Determine the (X, Y) coordinate at the center of the cell enclosing the given text.  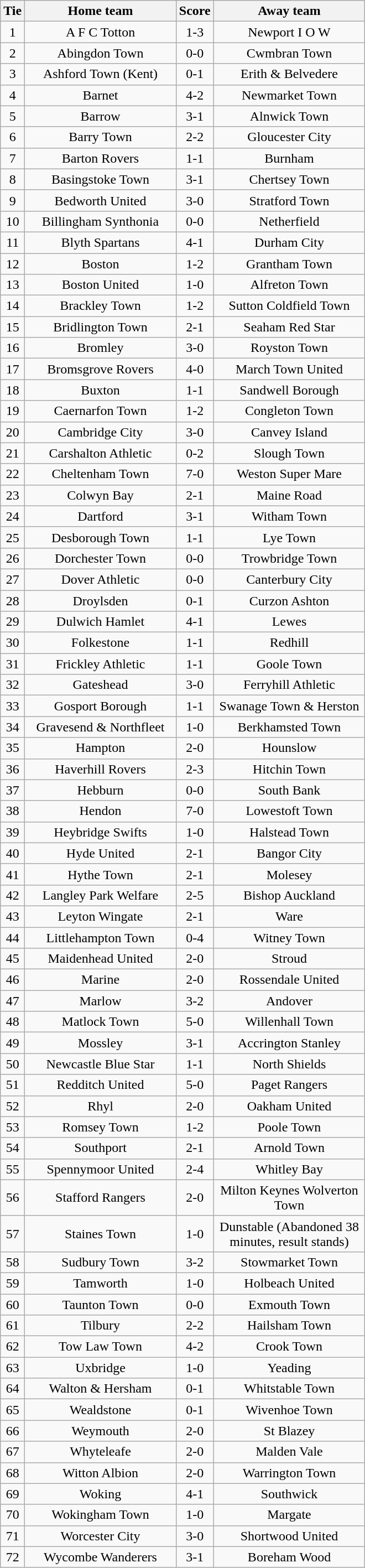
Berkhamsted Town (289, 727)
Curzon Ashton (289, 600)
Gravesend & Northfleet (101, 727)
Cheltenham Town (101, 474)
Billingham Synthonia (101, 221)
18 (13, 390)
Durham City (289, 242)
Oakham United (289, 1106)
South Bank (289, 790)
Burnham (289, 158)
30 (13, 643)
Spennymoor United (101, 1169)
Matlock Town (101, 1022)
41 (13, 874)
Boreham Wood (289, 1557)
17 (13, 369)
Sudbury Town (101, 1262)
2-5 (195, 895)
16 (13, 348)
Rhyl (101, 1106)
31 (13, 664)
Bangor City (289, 853)
Paget Rangers (289, 1085)
Stafford Rangers (101, 1197)
Tie (13, 11)
26 (13, 558)
1-3 (195, 32)
Weymouth (101, 1431)
Frickley Athletic (101, 664)
Holbeach United (289, 1283)
Swanage Town & Herston (289, 706)
Dunstable (Abandoned 38 minutes, result stands) (289, 1234)
55 (13, 1169)
Colwyn Bay (101, 495)
64 (13, 1389)
Bromley (101, 348)
North Shields (289, 1064)
21 (13, 453)
A F C Totton (101, 32)
Dulwich Hamlet (101, 622)
65 (13, 1410)
Marlow (101, 1001)
Barrow (101, 116)
Hendon (101, 811)
Seaham Red Star (289, 327)
47 (13, 1001)
Hitchin Town (289, 769)
52 (13, 1106)
40 (13, 853)
Haverhill Rovers (101, 769)
2 (13, 53)
Exmouth Town (289, 1304)
Dover Athletic (101, 579)
Cwmbran Town (289, 53)
Newmarket Town (289, 95)
67 (13, 1452)
2-4 (195, 1169)
Milton Keynes Wolverton Town (289, 1197)
Abingdon Town (101, 53)
Taunton Town (101, 1304)
Newport I O W (289, 32)
46 (13, 980)
Lye Town (289, 537)
66 (13, 1431)
Willenhall Town (289, 1022)
Stroud (289, 959)
Poole Town (289, 1127)
32 (13, 685)
Langley Park Welfare (101, 895)
Away team (289, 11)
Bedworth United (101, 200)
Southport (101, 1148)
44 (13, 938)
7 (13, 158)
Alnwick Town (289, 116)
Hampton (101, 748)
Cambridge City (101, 432)
Redditch United (101, 1085)
4-0 (195, 369)
62 (13, 1347)
Folkestone (101, 643)
54 (13, 1148)
29 (13, 622)
Witham Town (289, 516)
Molesey (289, 874)
Arnold Town (289, 1148)
Southwick (289, 1494)
2-3 (195, 769)
Heybridge Swifts (101, 832)
St Blazey (289, 1431)
Andover (289, 1001)
Ashford Town (Kent) (101, 74)
Lowestoft Town (289, 811)
Littlehampton Town (101, 938)
Bishop Auckland (289, 895)
Tow Law Town (101, 1347)
49 (13, 1043)
Gloucester City (289, 137)
Alfreton Town (289, 285)
Stowmarket Town (289, 1262)
Bromsgrove Rovers (101, 369)
Redhill (289, 643)
50 (13, 1064)
25 (13, 537)
Barnet (101, 95)
12 (13, 264)
42 (13, 895)
Lewes (289, 622)
Erith & Belvedere (289, 74)
Whitstable Town (289, 1389)
6 (13, 137)
Hebburn (101, 790)
Sandwell Borough (289, 390)
11 (13, 242)
63 (13, 1368)
Chertsey Town (289, 179)
Marine (101, 980)
Canterbury City (289, 579)
Maidenhead United (101, 959)
8 (13, 179)
13 (13, 285)
Warrington Town (289, 1473)
Congleton Town (289, 411)
53 (13, 1127)
Tilbury (101, 1326)
Basingstoke Town (101, 179)
19 (13, 411)
Worcester City (101, 1536)
1 (13, 32)
Barton Rovers (101, 158)
Whitley Bay (289, 1169)
Hailsham Town (289, 1326)
22 (13, 474)
Brackley Town (101, 306)
Uxbridge (101, 1368)
48 (13, 1022)
23 (13, 495)
Royston Town (289, 348)
Desborough Town (101, 537)
Staines Town (101, 1234)
71 (13, 1536)
Newcastle Blue Star (101, 1064)
70 (13, 1515)
Witton Albion (101, 1473)
Caernarfon Town (101, 411)
5 (13, 116)
Whyteleafe (101, 1452)
Hounslow (289, 748)
38 (13, 811)
Woking (101, 1494)
Goole Town (289, 664)
34 (13, 727)
61 (13, 1326)
Slough Town (289, 453)
Barry Town (101, 137)
Shortwood United (289, 1536)
Netherfield (289, 221)
51 (13, 1085)
56 (13, 1197)
Hythe Town (101, 874)
Leyton Wingate (101, 916)
0-4 (195, 938)
59 (13, 1283)
Weston Super Mare (289, 474)
15 (13, 327)
27 (13, 579)
10 (13, 221)
Sutton Coldfield Town (289, 306)
Ware (289, 916)
68 (13, 1473)
Wokingham Town (101, 1515)
Score (195, 11)
March Town United (289, 369)
Witney Town (289, 938)
36 (13, 769)
43 (13, 916)
69 (13, 1494)
9 (13, 200)
Wivenhoe Town (289, 1410)
Home team (101, 11)
Canvey Island (289, 432)
Accrington Stanley (289, 1043)
Mossley (101, 1043)
Crook Town (289, 1347)
4 (13, 95)
Boston (101, 264)
28 (13, 600)
Grantham Town (289, 264)
Maine Road (289, 495)
14 (13, 306)
Gateshead (101, 685)
Halstead Town (289, 832)
Romsey Town (101, 1127)
Blyth Spartans (101, 242)
24 (13, 516)
Wealdstone (101, 1410)
Margate (289, 1515)
Malden Vale (289, 1452)
Droylsden (101, 600)
57 (13, 1234)
39 (13, 832)
Walton & Hersham (101, 1389)
Hyde United (101, 853)
Gosport Borough (101, 706)
Ferryhill Athletic (289, 685)
3 (13, 74)
72 (13, 1557)
35 (13, 748)
Boston United (101, 285)
60 (13, 1304)
37 (13, 790)
Rossendale United (289, 980)
58 (13, 1262)
Dorchester Town (101, 558)
33 (13, 706)
Wycombe Wanderers (101, 1557)
Yeading (289, 1368)
Dartford (101, 516)
Stratford Town (289, 200)
Bridlington Town (101, 327)
Buxton (101, 390)
Carshalton Athletic (101, 453)
0-2 (195, 453)
20 (13, 432)
45 (13, 959)
Tamworth (101, 1283)
Trowbridge Town (289, 558)
